From the cell containing the given text, extract its center point as [X, Y] coordinate. 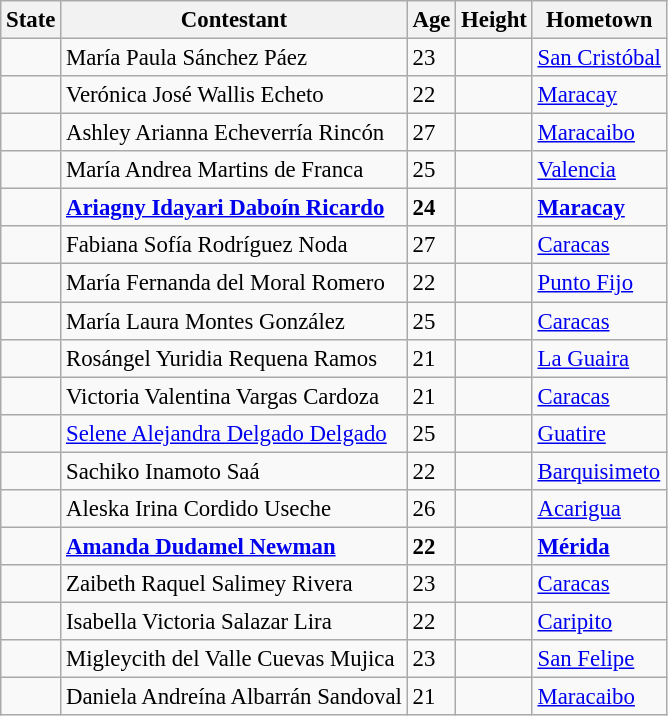
San Felipe [599, 659]
Ariagny Idayari Daboín Ricardo [234, 208]
María Andrea Martins de Franca [234, 170]
Guatire [599, 433]
Daniela Andreína Albarrán Sandoval [234, 697]
Amanda Dudamel Newman [234, 546]
Contestant [234, 20]
Age [432, 20]
María Fernanda del Moral Romero [234, 283]
Valencia [599, 170]
Mérida [599, 546]
Selene Alejandra Delgado Delgado [234, 433]
Hometown [599, 20]
Rosángel Yuridia Requena Ramos [234, 358]
María Paula Sánchez Páez [234, 58]
Verónica José Wallis Echeto [234, 95]
Ashley Arianna Echeverría Rincón [234, 133]
Migleycith del Valle Cuevas Mujica [234, 659]
La Guaira [599, 358]
Caripito [599, 621]
Sachiko Inamoto Saá [234, 471]
Barquisimeto [599, 471]
Isabella Victoria Salazar Lira [234, 621]
26 [432, 509]
24 [432, 208]
Zaibeth Raquel Salimey Rivera [234, 584]
Aleska Irina Cordido Useche [234, 509]
Acarigua [599, 509]
María Laura Montes González [234, 321]
San Cristóbal [599, 58]
Height [494, 20]
Victoria Valentina Vargas Cardoza [234, 396]
Punto Fijo [599, 283]
Fabiana Sofía Rodríguez Noda [234, 245]
State [31, 20]
